Return [X, Y] of the center of cell containing provided text 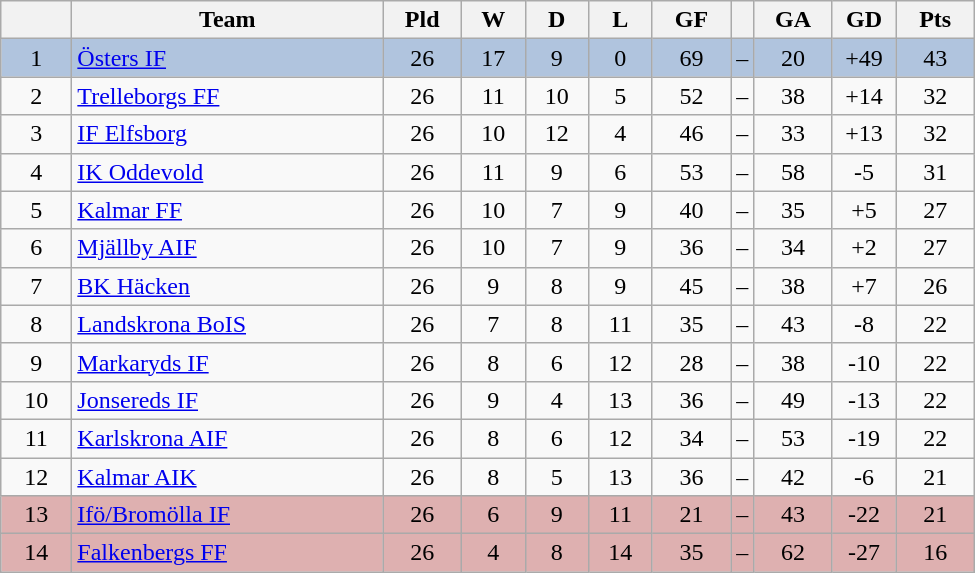
17 [493, 58]
GA [794, 20]
Östers IF [228, 58]
IK Oddevold [228, 172]
-6 [864, 477]
+2 [864, 248]
Kalmar FF [228, 210]
58 [794, 172]
28 [692, 362]
Kalmar AIK [228, 477]
0 [621, 58]
+14 [864, 96]
D [557, 20]
-5 [864, 172]
+13 [864, 134]
Markaryds IF [228, 362]
-22 [864, 515]
+7 [864, 286]
52 [692, 96]
1 [36, 58]
+5 [864, 210]
16 [936, 553]
Karlskrona AIF [228, 438]
Trelleborgs FF [228, 96]
Jonsereds IF [228, 400]
BK Häcken [228, 286]
Ifö/Bromölla IF [228, 515]
45 [692, 286]
+49 [864, 58]
L [621, 20]
20 [794, 58]
2 [36, 96]
31 [936, 172]
-13 [864, 400]
46 [692, 134]
Landskrona BoIS [228, 324]
Mjällby AIF [228, 248]
40 [692, 210]
-19 [864, 438]
-10 [864, 362]
62 [794, 553]
49 [794, 400]
69 [692, 58]
33 [794, 134]
42 [794, 477]
3 [36, 134]
-27 [864, 553]
Pts [936, 20]
Team [228, 20]
Falkenbergs FF [228, 553]
IF Elfsborg [228, 134]
W [493, 20]
-8 [864, 324]
GD [864, 20]
Pld [422, 20]
GF [692, 20]
